Capture the cell that displays the provided text and extract its (X, Y) central coordinate. 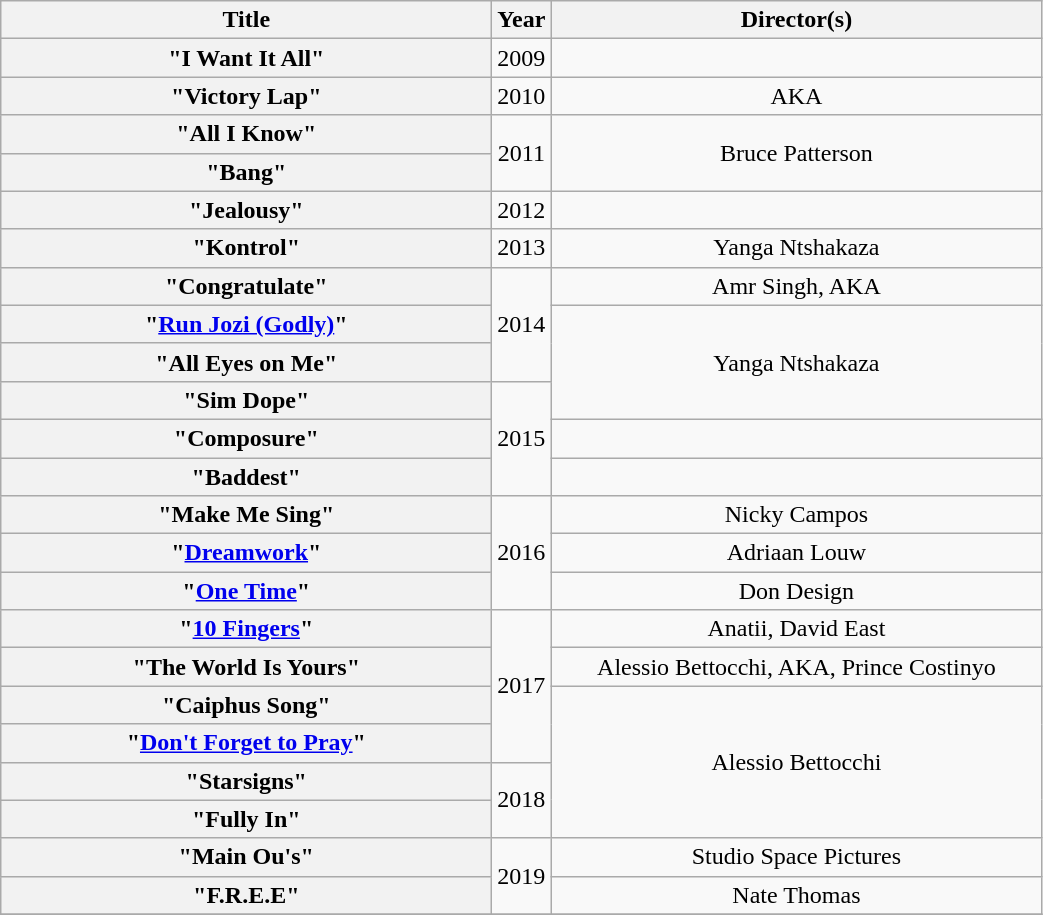
2011 (522, 153)
"The World Is Yours" (246, 667)
Anatii, David East (796, 629)
"Fully In" (246, 819)
"Congratulate" (246, 286)
2009 (522, 58)
2013 (522, 248)
"Sim Dope" (246, 400)
2017 (522, 686)
"All I Know" (246, 134)
AKA (796, 96)
"One Time" (246, 591)
Year (522, 20)
"10 Fingers" (246, 629)
Don Design (796, 591)
"Victory Lap" (246, 96)
"Main Ou's" (246, 857)
Bruce Patterson (796, 153)
Alessio Bettocchi (796, 762)
"Composure" (246, 438)
2019 (522, 876)
"Don't Forget to Pray" (246, 743)
Title (246, 20)
"Make Me Sing" (246, 515)
"All Eyes on Me" (246, 362)
2015 (522, 438)
"Bang" (246, 172)
"I Want It All" (246, 58)
Director(s) (796, 20)
"Baddest" (246, 477)
Amr Singh, AKA (796, 286)
"Jealousy" (246, 210)
Studio Space Pictures (796, 857)
"Kontrol" (246, 248)
2016 (522, 553)
Nate Thomas (796, 895)
"F.R.E.E" (246, 895)
"Starsigns" (246, 781)
2010 (522, 96)
Adriaan Louw (796, 553)
2012 (522, 210)
"Caiphus Song" (246, 705)
2018 (522, 800)
Nicky Campos (796, 515)
"Run Jozi (Godly)" (246, 324)
"Dreamwork" (246, 553)
Alessio Bettocchi, AKA, Prince Costinyo (796, 667)
2014 (522, 324)
